Scan for the cell matching the given text and deliver its (X, Y) coordinate at center. 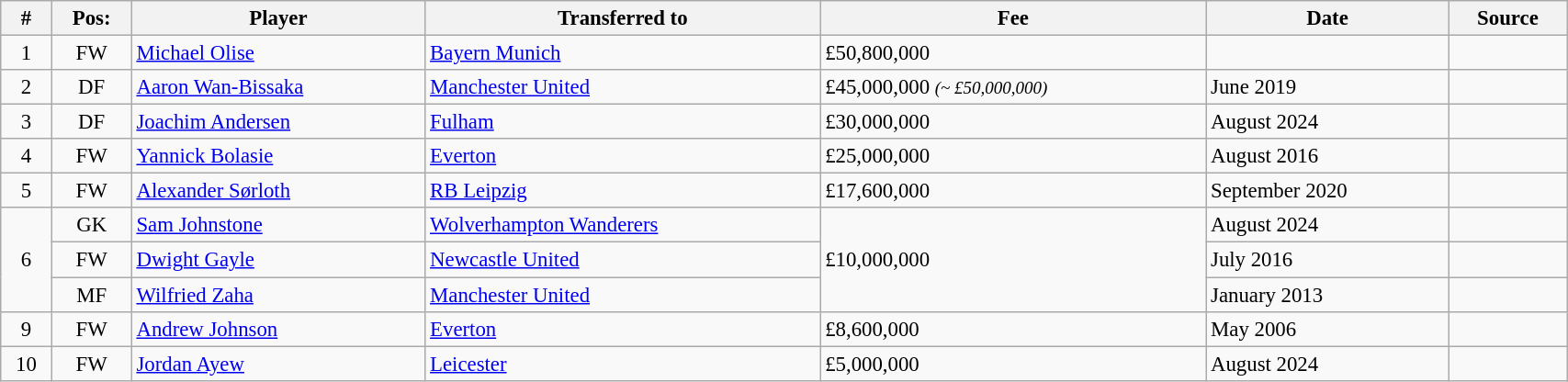
September 2020 (1328, 191)
August 2016 (1328, 156)
MF (92, 295)
£8,600,000 (1013, 329)
£17,600,000 (1013, 191)
Wolverhampton Wanderers (623, 225)
Sam Johnstone (278, 225)
Pos: (92, 18)
9 (26, 329)
10 (26, 364)
GK (92, 225)
Yannick Bolasie (278, 156)
Source (1507, 18)
Joachim Andersen (278, 122)
3 (26, 122)
6 (26, 259)
# (26, 18)
£10,000,000 (1013, 259)
£50,800,000 (1013, 53)
Bayern Munich (623, 53)
Leicester (623, 364)
Transferred to (623, 18)
May 2006 (1328, 329)
1 (26, 53)
£45,000,000 (~ £50,000,000) (1013, 87)
Player (278, 18)
Michael Olise (278, 53)
Wilfried Zaha (278, 295)
Jordan Ayew (278, 364)
Andrew Johnson (278, 329)
Aaron Wan-Bissaka (278, 87)
Fee (1013, 18)
£5,000,000 (1013, 364)
2 (26, 87)
£30,000,000 (1013, 122)
January 2013 (1328, 295)
Fulham (623, 122)
RB Leipzig (623, 191)
Alexander Sørloth (278, 191)
Dwight Gayle (278, 260)
July 2016 (1328, 260)
5 (26, 191)
Newcastle United (623, 260)
£25,000,000 (1013, 156)
Date (1328, 18)
4 (26, 156)
June 2019 (1328, 87)
